From the cell containing the given text, extract its center point as (x, y) coordinate. 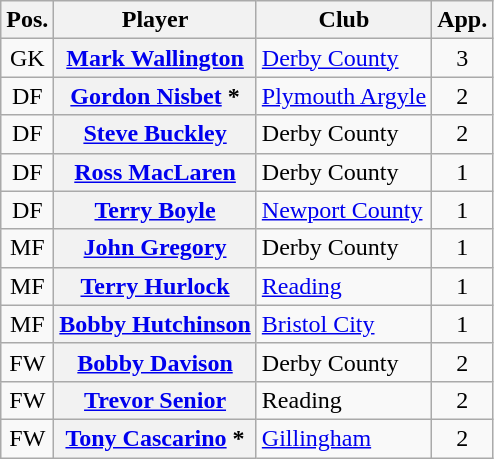
Terry Hurlock (155, 286)
Bristol City (344, 324)
Club (344, 20)
Bobby Hutchinson (155, 324)
Bobby Davison (155, 362)
App. (462, 20)
Trevor Senior (155, 400)
Terry Boyle (155, 210)
Tony Cascarino * (155, 438)
Gillingham (344, 438)
Pos. (28, 20)
Mark Wallington (155, 58)
Gordon Nisbet * (155, 96)
Ross MacLaren (155, 172)
3 (462, 58)
Player (155, 20)
John Gregory (155, 248)
Newport County (344, 210)
GK (28, 58)
Steve Buckley (155, 134)
Plymouth Argyle (344, 96)
